For the text-containing cell, return its midpoint in [x, y] coordinate format. 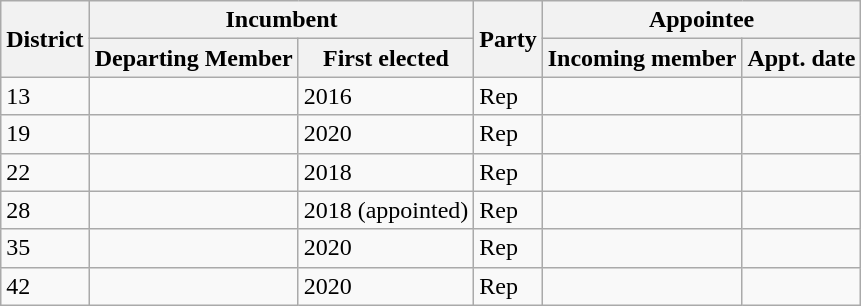
2018 [386, 172]
Party [508, 39]
Appointee [702, 20]
28 [45, 210]
Appt. date [802, 58]
42 [45, 286]
2018 (appointed) [386, 210]
13 [45, 96]
Departing Member [194, 58]
22 [45, 172]
First elected [386, 58]
2016 [386, 96]
35 [45, 248]
19 [45, 134]
Incumbent [282, 20]
District [45, 39]
Incoming member [642, 58]
